Output the [x, y] coordinate of the center of the cell containing the given text.  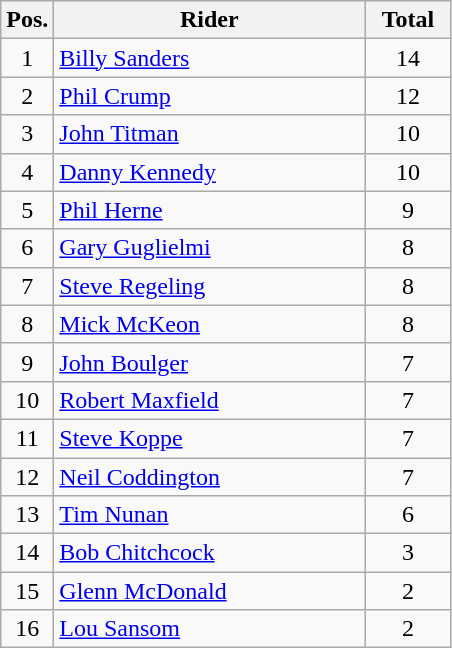
Mick McKeon [210, 324]
Total [408, 20]
Lou Sansom [210, 629]
Robert Maxfield [210, 400]
1 [28, 58]
John Boulger [210, 362]
5 [28, 210]
Steve Koppe [210, 438]
Bob Chitchcock [210, 553]
Rider [210, 20]
11 [28, 438]
Steve Regeling [210, 286]
13 [28, 515]
Neil Coddington [210, 477]
4 [28, 172]
Pos. [28, 20]
Danny Kennedy [210, 172]
Gary Guglielmi [210, 248]
15 [28, 591]
Billy Sanders [210, 58]
16 [28, 629]
John Titman [210, 134]
Phil Crump [210, 96]
Tim Nunan [210, 515]
Phil Herne [210, 210]
Glenn McDonald [210, 591]
